Extract the (x, y) coordinate from the center of the cell holding the provided text.  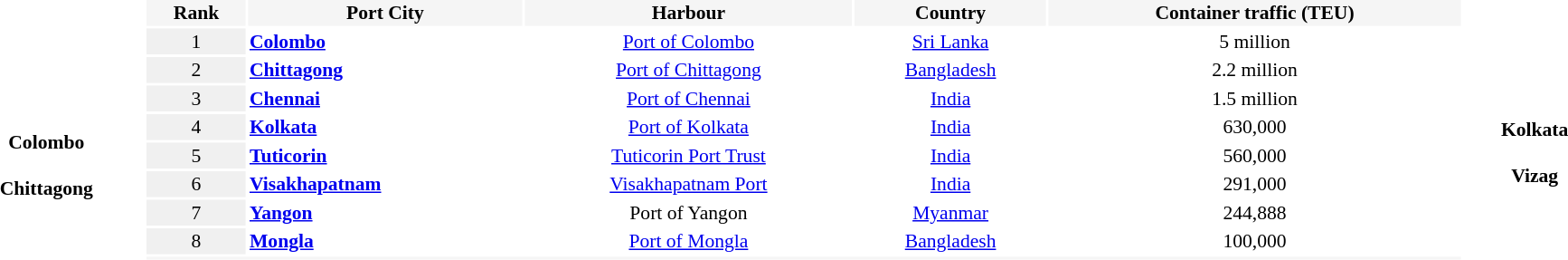
5 million (1255, 42)
100,000 (1255, 241)
Port of Chittagong (688, 70)
560,000 (1255, 156)
Port of Yangon (688, 212)
244,888 (1255, 212)
Visakhapatnam (385, 184)
5 (197, 156)
Myanmar (950, 212)
Port of Chennai (688, 98)
1.5 million (1255, 98)
Port of Mongla (688, 241)
Visakhapatnam Port (688, 184)
Mongla (385, 241)
Tuticorin Port Trust (688, 156)
Port of Colombo (688, 42)
291,000 (1255, 184)
1 (197, 42)
3 (197, 98)
Rank (197, 13)
Yangon (385, 212)
Chennai (385, 98)
2 (197, 70)
Country (950, 13)
7 (197, 212)
Kolkata (385, 127)
Port of Kolkata (688, 127)
8 (197, 241)
Harbour (688, 13)
Chittagong (385, 70)
Container traffic (TEU) (1255, 13)
Colombo (385, 42)
Sri Lanka (950, 42)
Port City (385, 13)
Tuticorin (385, 156)
630,000 (1255, 127)
6 (197, 184)
2.2 million (1255, 70)
4 (197, 127)
